Search for the cell housing the specified text and yield its [x, y] center coordinate. 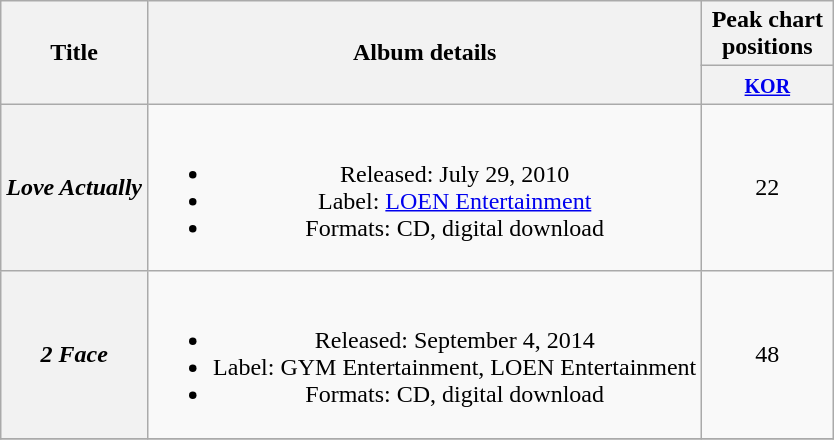
Peak chart positions [768, 34]
Album details [425, 52]
22 [768, 188]
Released: July 29, 2010Label: LOEN EntertainmentFormats: CD, digital download [425, 188]
48 [768, 354]
2 Face [74, 354]
KOR [768, 85]
Released: September 4, 2014Label: GYM Entertainment, LOEN EntertainmentFormats: CD, digital download [425, 354]
Love Actually [74, 188]
Title [74, 52]
